Determine the [X, Y] coordinate at the center of the cell enclosing the given text.  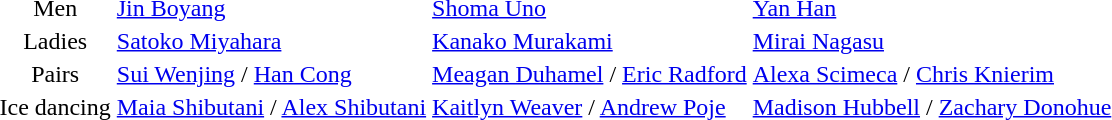
Meagan Duhamel / Eric Radford [590, 74]
Sui Wenjing / Han Cong [271, 74]
Kanako Murakami [590, 41]
Satoko Miyahara [271, 41]
